For the text-containing cell, return its midpoint in [X, Y] coordinate format. 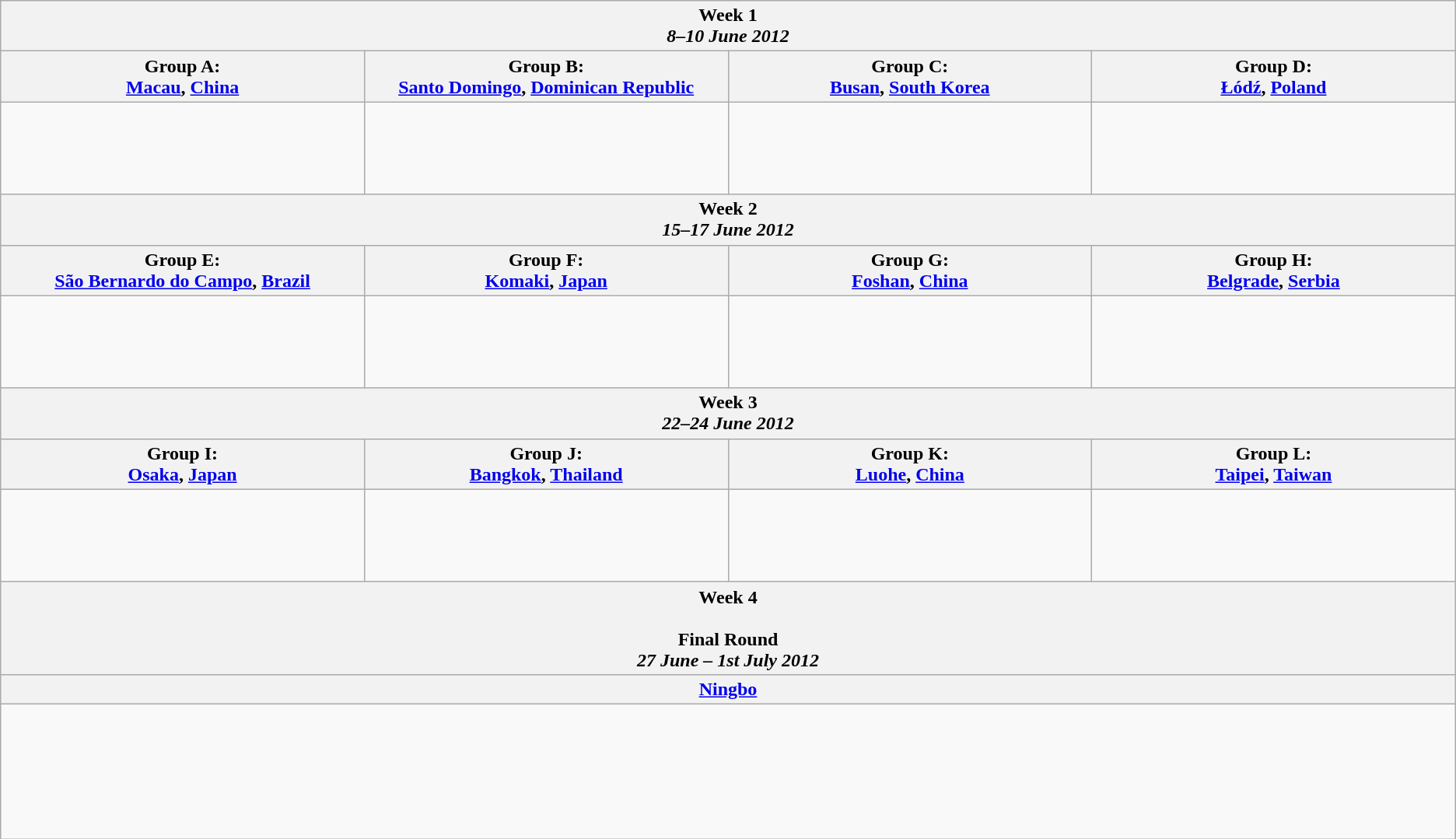
Group A:Macau, China [183, 76]
Group F:Komaki, Japan [546, 271]
Group C: Busan, South Korea [910, 76]
Week 322–24 June 2012 [728, 414]
Group I:Osaka, Japan [183, 463]
Group J:Bangkok, Thailand [546, 463]
Group K:Luohe, China [910, 463]
Week 18–10 June 2012 [728, 26]
Group L:Taipei, Taiwan [1274, 463]
Week 4Final Round27 June – 1st July 2012 [728, 628]
Week 215–17 June 2012 [728, 219]
Group H:Belgrade, Serbia [1274, 271]
Group D:Łódź, Poland [1274, 76]
Group E:São Bernardo do Campo, Brazil [183, 271]
Group B:Santo Domingo, Dominican Republic [546, 76]
Ningbo [728, 689]
Group G:Foshan, China [910, 271]
